Detect which cell encompasses the target text, then output its (x, y) center coordinate. 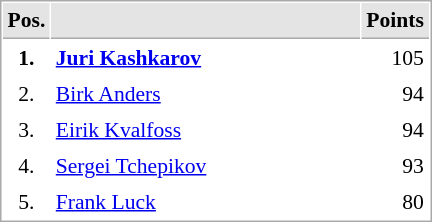
Points (396, 21)
Pos. (26, 21)
93 (396, 165)
5. (26, 201)
4. (26, 165)
Eirik Kvalfoss (206, 129)
Frank Luck (206, 201)
Sergei Tchepikov (206, 165)
Birk Anders (206, 93)
3. (26, 129)
105 (396, 57)
80 (396, 201)
1. (26, 57)
Juri Kashkarov (206, 57)
2. (26, 93)
